Scan for the cell matching the given text and deliver its (X, Y) coordinate at center. 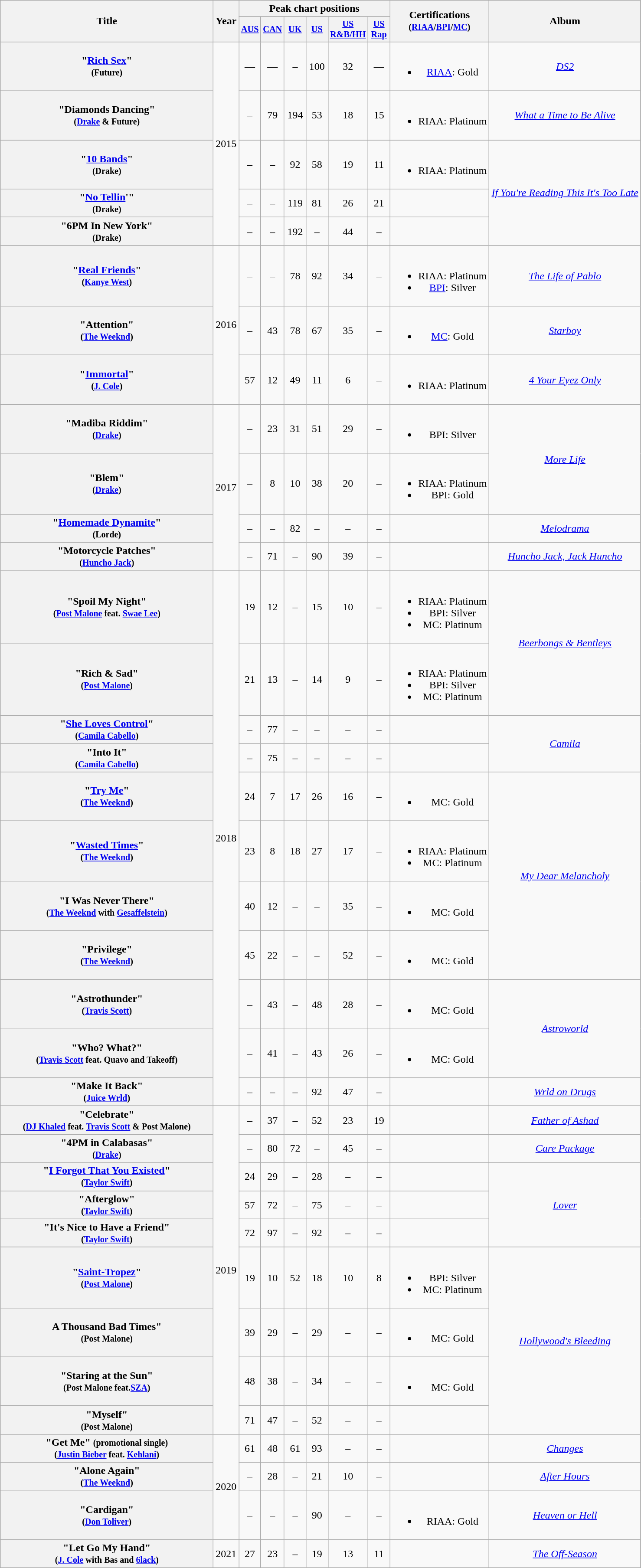
16 (348, 796)
"Rich & Sad"(Post Malone) (107, 679)
BPI: Silver (440, 429)
US (317, 29)
Hollywood's Bleeding (565, 1340)
Album (565, 21)
Starboy (565, 331)
My Dear Melancholy (565, 875)
194 (295, 115)
67 (317, 331)
What a Time to Be Alive (565, 115)
80 (272, 1149)
Beerbongs & Bentleys (565, 643)
14 (317, 679)
"Real Friends"(Kanye West) (107, 276)
53 (317, 115)
Huncho Jack, Jack Huncho (565, 556)
"Wasted Times"(The Weeknd) (107, 851)
9 (348, 679)
192 (295, 232)
97 (272, 1233)
The Off-Season (565, 1554)
DS2 (565, 66)
Peak chart positions (314, 9)
"Celebrate"(DJ Khaled feat. Travis Scott & Post Malone) (107, 1120)
"6PM In New York"(Drake) (107, 232)
"Try Me"(The Weeknd) (107, 796)
"She Loves Control"(Camila Cabello) (107, 730)
"Diamonds Dancing"(Drake & Future) (107, 115)
49 (295, 380)
RIAA: PlatinumBPI: Gold (440, 484)
2017 (226, 488)
Lover (565, 1205)
"Let Go My Hand"(J. Cole with Bas and 6lack) (107, 1554)
Astroworld (565, 1029)
93 (317, 1448)
"No Tellin'" (Drake) (107, 203)
BPI: SilverMC: Platinum (440, 1277)
44 (348, 232)
Wrld on Drugs (565, 1092)
After Hours (565, 1476)
CAN (272, 29)
58 (317, 165)
The Life of Pablo (565, 276)
77 (272, 730)
"Get Me" (promotional single)(Justin Bieber feat. Kehlani) (107, 1448)
More Life (565, 459)
"I Was Never There"(The Weeknd with Gesaffelstein) (107, 907)
"Motorcycle Patches"(Huncho Jack) (107, 556)
"Rich Sex"(Future) (107, 66)
"Afterglow"(Taylor Swift) (107, 1205)
22 (272, 955)
Title (107, 21)
79 (272, 115)
RIAA: PlatinumBPI: Silver (440, 276)
32 (348, 66)
31 (295, 429)
2021 (226, 1554)
40 (250, 907)
"Astrothunder"(Travis Scott) (107, 1005)
Melodrama (565, 528)
"Who? What?"(Travis Scott feat. Quavo and Takeoff) (107, 1053)
Certifications(RIAA/BPI/MC) (440, 21)
2016 (226, 325)
"Blem"(Drake) (107, 484)
119 (295, 203)
AUS (250, 29)
Changes (565, 1448)
37 (272, 1120)
"Attention"(The Weeknd) (107, 331)
"Staring at the Sun"(Post Malone feat.SZA) (107, 1381)
Year (226, 21)
"Make It Back"(Juice Wrld) (107, 1092)
100 (317, 66)
"Immortal"(J. Cole) (107, 380)
"Homemade Dynamite"(Lorde) (107, 528)
4 Your Eyez Only (565, 380)
6 (348, 380)
"Myself"(Post Malone) (107, 1420)
2020 (226, 1487)
"10 Bands"(Drake) (107, 165)
"I Forgot That You Existed"(Taylor Swift) (107, 1176)
RIAA: PlatinumMC: Platinum (440, 851)
51 (317, 429)
"Privilege"(The Weeknd) (107, 955)
2019 (226, 1270)
41 (272, 1053)
2018 (226, 838)
"Into It"(Camila Cabello) (107, 757)
81 (317, 203)
UK (295, 29)
Camila (565, 743)
If You're Reading This It's Too Late (565, 193)
20 (348, 484)
"4PM in Calabasas"(Drake) (107, 1149)
Heaven or Hell (565, 1516)
"It's Nice to Have a Friend"(Taylor Swift) (107, 1233)
"Spoil My Night"(Post Malone feat. Swae Lee) (107, 606)
USRap (379, 29)
Care Package (565, 1149)
"Saint-Tropez"(Post Malone) (107, 1277)
7 (272, 796)
2015 (226, 143)
"Madiba Riddim"(Drake) (107, 429)
A Thousand Bad Times"(Post Malone) (107, 1332)
US R&B/HH (348, 29)
Father of Ashad (565, 1120)
"Cardigan"(Don Toliver) (107, 1516)
"Alone Again"(The Weeknd) (107, 1476)
82 (295, 528)
